Capture the cell that displays the provided text and extract its (x, y) central coordinate. 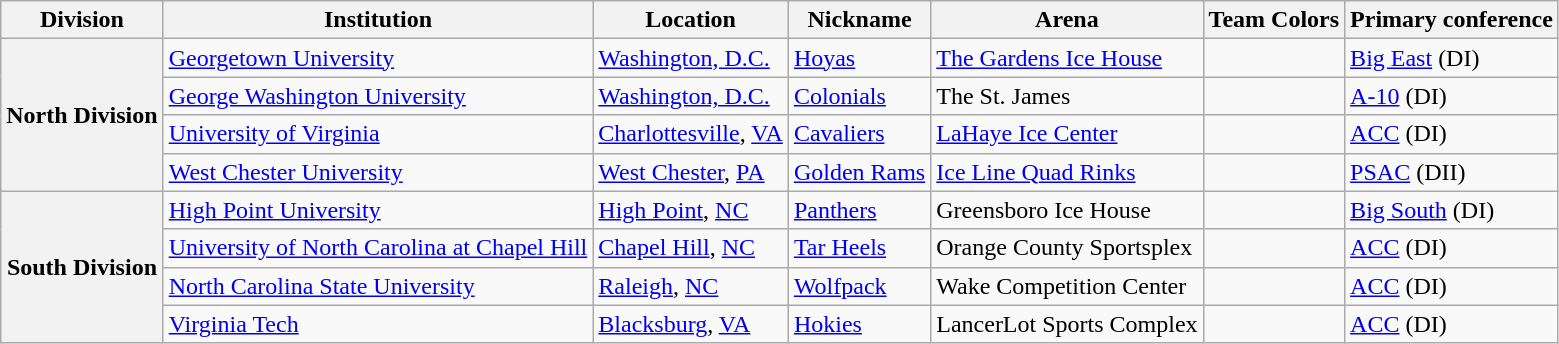
Division (82, 20)
Wake Competition Center (1067, 286)
The Gardens Ice House (1067, 58)
University of Virginia (378, 134)
Raleigh, NC (691, 286)
North Carolina State University (378, 286)
University of North Carolina at Chapel Hill (378, 248)
Nickname (859, 20)
North Division (82, 115)
Wolfpack (859, 286)
West Chester University (378, 172)
Tar Heels (859, 248)
PSAC (DII) (1452, 172)
Golden Rams (859, 172)
The St. James (1067, 96)
High Point, NC (691, 210)
Institution (378, 20)
Georgetown University (378, 58)
Team Colors (1274, 20)
Hoyas (859, 58)
South Division (82, 267)
Big South (DI) (1452, 210)
Arena (1067, 20)
LaHaye Ice Center (1067, 134)
Charlottesville, VA (691, 134)
Blacksburg, VA (691, 324)
Ice Line Quad Rinks (1067, 172)
Virginia Tech (378, 324)
Chapel Hill, NC (691, 248)
LancerLot Sports Complex (1067, 324)
Location (691, 20)
Cavaliers (859, 134)
Hokies (859, 324)
Orange County Sportsplex (1067, 248)
Primary conference (1452, 20)
George Washington University (378, 96)
Greensboro Ice House (1067, 210)
Big East (DI) (1452, 58)
A-10 (DI) (1452, 96)
Panthers (859, 210)
Colonials (859, 96)
West Chester, PA (691, 172)
High Point University (378, 210)
